Output the (X, Y) coordinate of the center of the cell containing the given text.  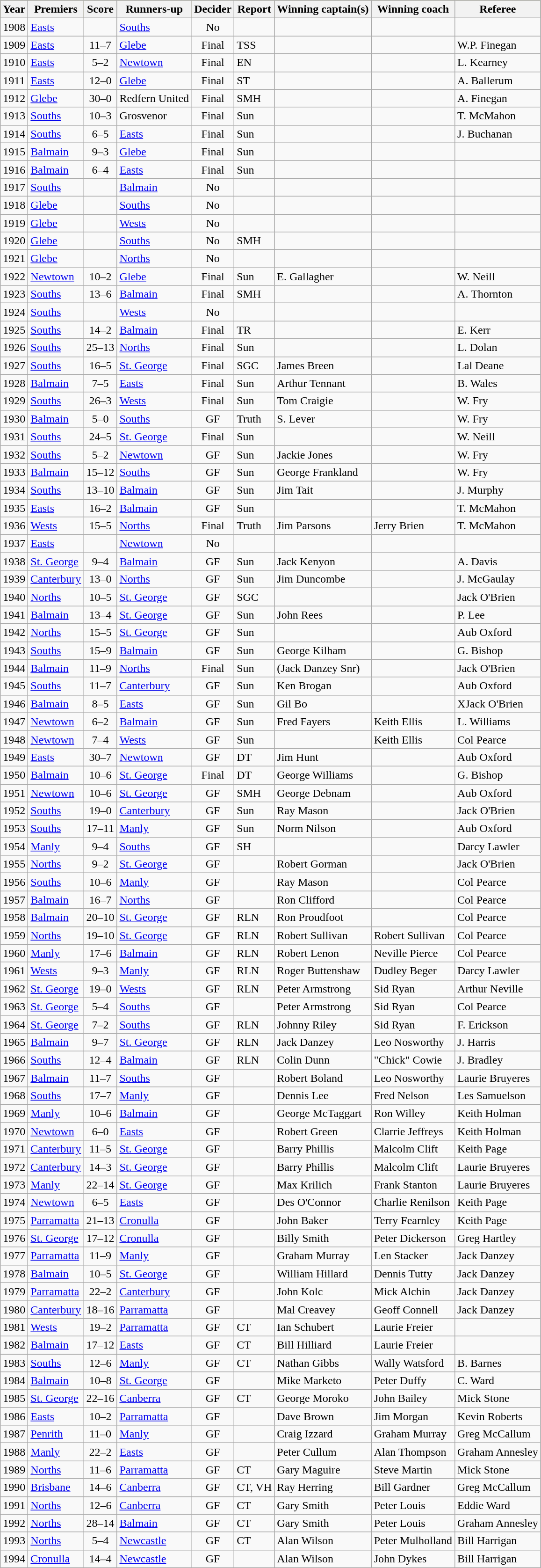
1984 (14, 1381)
J. Bradley (498, 1060)
Dennis Tutty (413, 1274)
21–13 (100, 1220)
John Bailey (413, 1399)
1955 (14, 864)
1915 (14, 152)
15–12 (100, 472)
Eddie Ward (498, 1505)
1935 (14, 508)
1977 (14, 1256)
1913 (14, 116)
1946 (14, 704)
6–4 (100, 169)
1950 (14, 775)
Year (14, 9)
1912 (14, 98)
9–7 (100, 1042)
L. Dolan (498, 348)
J. Murphy (498, 490)
Billy Smith (323, 1238)
L. Kearney (498, 63)
Lal Deane (498, 365)
XJack O'Brien (498, 704)
George Williams (323, 775)
1939 (14, 579)
12–0 (100, 80)
1931 (14, 437)
12–4 (100, 1060)
15–9 (100, 650)
1971 (14, 1149)
11–0 (100, 1434)
14–4 (100, 1559)
Terry Fearnley (413, 1220)
1940 (14, 597)
1934 (14, 490)
19–10 (100, 935)
George Debnam (323, 793)
1973 (14, 1185)
Robert Lenon (323, 953)
John Rees (323, 615)
13–10 (100, 490)
J. Buchanan (498, 134)
1920 (14, 241)
A. Davis (498, 562)
Mike Marketo (323, 1381)
Steve Martin (413, 1470)
John Kolc (323, 1291)
Ron Clifford (323, 900)
1989 (14, 1470)
1914 (14, 134)
1909 (14, 45)
1942 (14, 633)
30–0 (100, 98)
1952 (14, 811)
5–0 (100, 419)
13–0 (100, 579)
Clarrie Jeffreys (413, 1131)
A. Ballerum (498, 80)
1983 (14, 1363)
1933 (14, 472)
13–6 (100, 294)
22–16 (100, 1399)
1967 (14, 1078)
1928 (14, 383)
Dennis Lee (323, 1096)
Dave Brown (323, 1416)
10–8 (100, 1381)
19–2 (100, 1327)
Robert Green (323, 1131)
1956 (14, 882)
Decider (213, 9)
1988 (14, 1452)
Max Krilich (323, 1185)
J. Harris (498, 1042)
Peter Duffy (413, 1381)
1944 (14, 668)
17–11 (100, 829)
17–6 (100, 953)
C. Ward (498, 1381)
11–5 (100, 1149)
1965 (14, 1042)
Ron Proudfoot (323, 918)
1964 (14, 1024)
1923 (14, 294)
Ian Schubert (323, 1327)
1990 (14, 1488)
J. McGaulay (498, 579)
Robert Boland (323, 1078)
1972 (14, 1167)
"Chick" Cowie (413, 1060)
1969 (14, 1114)
1911 (14, 80)
1932 (14, 454)
Fred Fayers (323, 722)
Mal Creavey (323, 1309)
1926 (14, 348)
Len Stacker (413, 1256)
11–6 (100, 1470)
14–3 (100, 1167)
CT, VH (254, 1488)
S. Lever (323, 419)
George McTaggart (323, 1114)
6–0 (100, 1131)
9–2 (100, 864)
24–5 (100, 437)
James Breen (323, 365)
30–7 (100, 757)
17–7 (100, 1096)
1974 (14, 1203)
1936 (14, 526)
Penrith (56, 1434)
7–2 (100, 1024)
1927 (14, 365)
TR (254, 330)
1925 (14, 330)
22–14 (100, 1185)
Jim Morgan (413, 1416)
Peter Cullum (323, 1452)
Ken Brogan (323, 686)
1961 (14, 971)
E. Gallagher (323, 277)
1985 (14, 1399)
B. Barnes (498, 1363)
William Hillard (323, 1274)
Brisbane (56, 1488)
1951 (14, 793)
1918 (14, 205)
John Dykes (413, 1559)
1992 (14, 1523)
Gil Bo (323, 704)
Gary Maguire (323, 1470)
Runners-up (154, 9)
Mick Alchin (413, 1291)
1941 (14, 615)
Ron Willey (413, 1114)
1991 (14, 1505)
13–4 (100, 615)
1938 (14, 562)
16–2 (100, 508)
Bill Gardner (413, 1488)
Peter Dickerson (413, 1238)
Score (100, 9)
Referee (498, 9)
1980 (14, 1309)
1924 (14, 312)
Des O'Connor (323, 1203)
7–4 (100, 739)
8–5 (100, 704)
Jerry Brien (413, 526)
Les Samuelson (498, 1096)
George Moroko (323, 1399)
A. Thornton (498, 294)
1917 (14, 187)
ST (254, 80)
Jim Duncombe (323, 579)
1979 (14, 1291)
Winning captain(s) (323, 9)
7–5 (100, 383)
Neville Pierce (413, 953)
F. Erickson (498, 1024)
1943 (14, 650)
25–13 (100, 348)
1908 (14, 27)
1957 (14, 900)
Report (254, 9)
28–14 (100, 1523)
14–2 (100, 330)
1993 (14, 1541)
Charlie Renilson (413, 1203)
1959 (14, 935)
Redfern United (154, 98)
SH (254, 846)
1976 (14, 1238)
EN (254, 63)
Grosvenor (154, 116)
26–3 (100, 401)
1958 (14, 918)
1916 (14, 169)
Nathan Gibbs (323, 1363)
P. Lee (498, 615)
1982 (14, 1345)
Peter Mulholland (413, 1541)
16–5 (100, 365)
Jim Hunt (323, 757)
Jackie Jones (323, 454)
1981 (14, 1327)
1947 (14, 722)
Greg Hartley (498, 1238)
1987 (14, 1434)
(Jack Danzey Snr) (323, 668)
John Baker (323, 1220)
1968 (14, 1096)
George Frankland (323, 472)
Alan Thompson (413, 1452)
Wally Watsford (413, 1363)
Jim Tait (323, 490)
Colin Dunn (323, 1060)
Dudley Beger (413, 971)
1910 (14, 63)
Frank Stanton (413, 1185)
1922 (14, 277)
1994 (14, 1559)
George Kilham (323, 650)
Craig Izzard (323, 1434)
14–6 (100, 1488)
Bill Hilliard (323, 1345)
1960 (14, 953)
1948 (14, 739)
L. Williams (498, 722)
1978 (14, 1274)
1929 (14, 401)
10–3 (100, 116)
1970 (14, 1131)
1949 (14, 757)
1953 (14, 829)
1954 (14, 846)
Fred Nelson (413, 1096)
1962 (14, 989)
1986 (14, 1416)
1919 (14, 223)
18–16 (100, 1309)
1975 (14, 1220)
Tom Craigie (323, 401)
Winning coach (413, 9)
TSS (254, 45)
Geoff Connell (413, 1309)
Premiers (56, 9)
Arthur Neville (498, 989)
E. Kerr (498, 330)
Kevin Roberts (498, 1416)
20–10 (100, 918)
1966 (14, 1060)
W.P. Finegan (498, 45)
Robert Gorman (323, 864)
B. Wales (498, 383)
1921 (14, 259)
1963 (14, 1006)
Norm Nilson (323, 829)
Ray Herring (323, 1488)
Jim Parsons (323, 526)
1930 (14, 419)
1937 (14, 544)
A. Finegan (498, 98)
Arthur Tennant (323, 383)
Johnny Riley (323, 1024)
Roger Buttenshaw (323, 971)
16–7 (100, 900)
6–2 (100, 722)
1945 (14, 686)
Jack Kenyon (323, 562)
